Provide the [X, Y] coordinate of the cell's center where the given text is located.  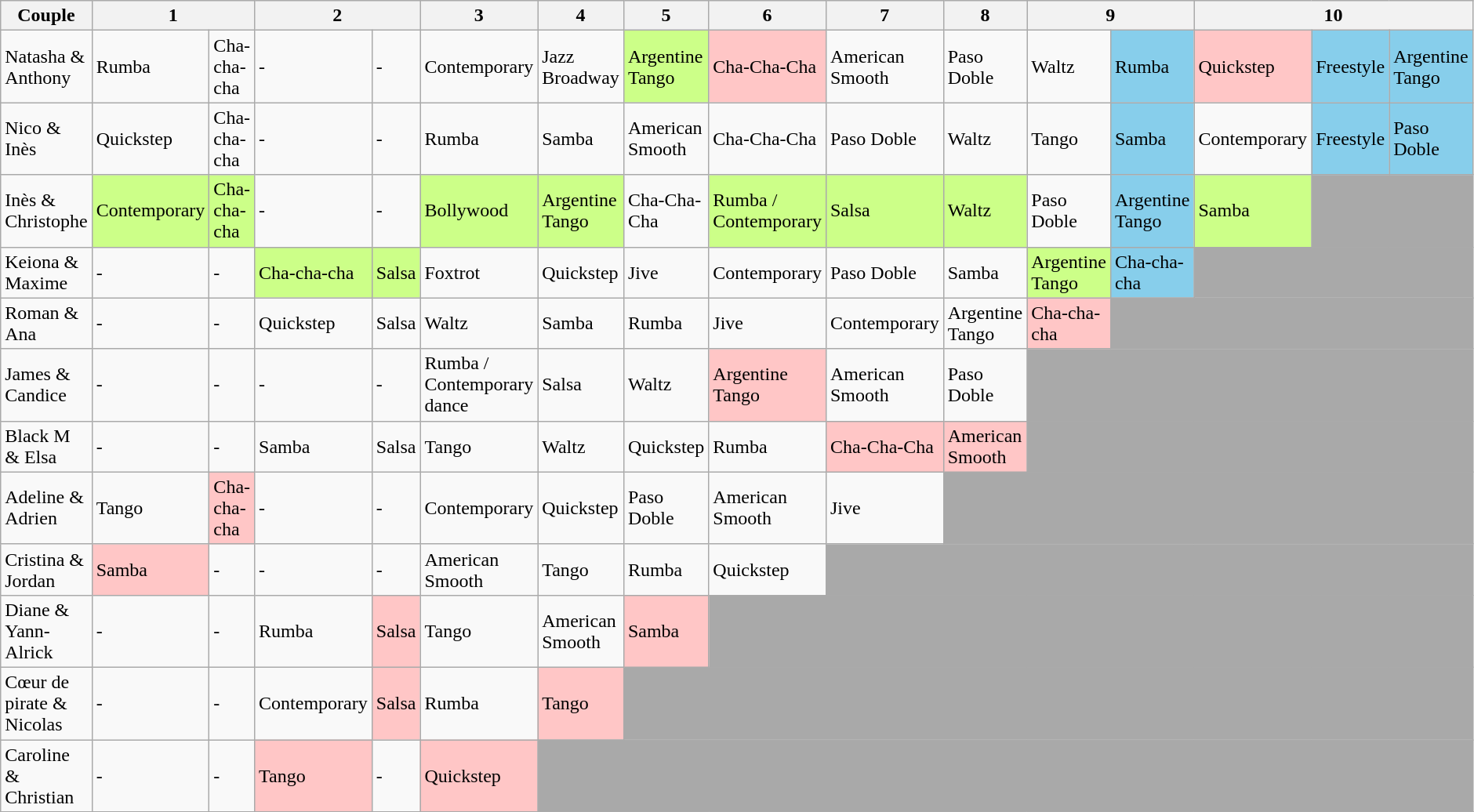
Couple [46, 16]
2 [337, 16]
4 [581, 16]
Cristina & Jordan [46, 569]
9 [1110, 16]
Diane & Yann-Alrick [46, 631]
Rumba / Contemporary [768, 211]
10 [1333, 16]
Adeline & Adrien [46, 508]
Keiona & Maxime [46, 273]
Cœur de pirate & Nicolas [46, 703]
Foxtrot [479, 273]
James & Candice [46, 385]
7 [884, 16]
Nico & Inès [46, 139]
8 [985, 16]
Natasha & Anthony [46, 67]
Black M & Elsa [46, 447]
Inès & Christophe [46, 211]
1 [172, 16]
3 [479, 16]
Bollywood [479, 211]
6 [768, 16]
Caroline & Christian [46, 776]
Roman & Ana [46, 323]
5 [666, 16]
Jazz Broadway [581, 67]
Rumba / Contemporary dance [479, 385]
